Return the [x, y] coordinate for the center point of the cell that contains the specified text.  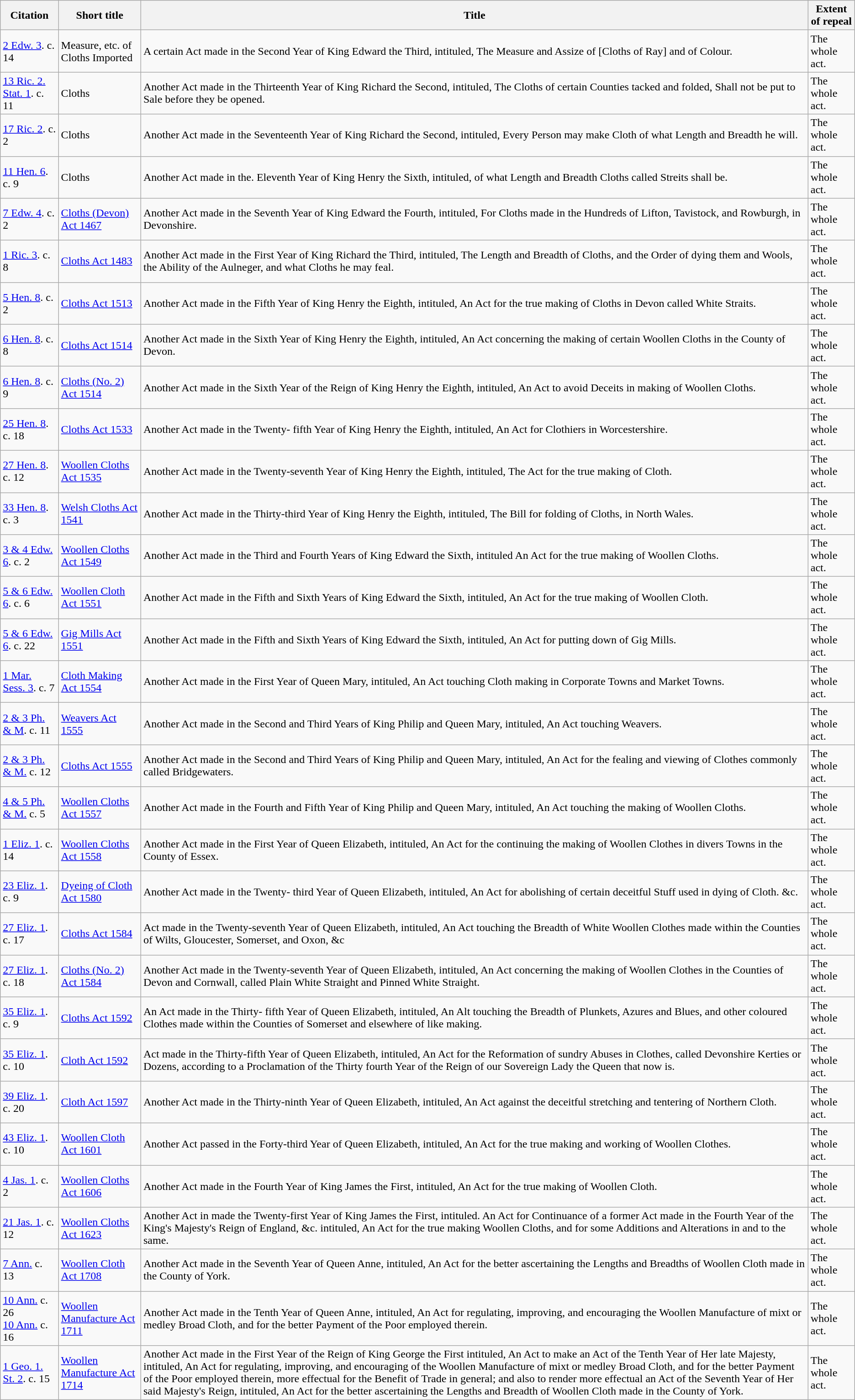
1 Ric. 3. c. 8 [29, 261]
Another Act made in the Thirty-third Year of King Henry the Eighth, intituled, The Bill for folding of Cloths, in North Wales. [474, 513]
Cloth Act 1597 [100, 1102]
4 & 5 Ph. & M. c. 5 [29, 808]
Woollen Manufacture Act 1714 [100, 1373]
7 Edw. 4. c. 2 [29, 219]
35 Eliz. 1. c. 9 [29, 1018]
35 Eliz. 1. c. 10 [29, 1060]
1 Geo. 1. St. 2. c. 15 [29, 1373]
5 Hen. 8. c. 2 [29, 303]
6 Hen. 8. c. 9 [29, 387]
10 Ann. c. 2610 Ann. c. 16 [29, 1319]
Another Act passed in the Forty-third Year of Queen Elizabeth, intituled, An Act for the true making and working of Woollen Clothes. [474, 1144]
Woollen Cloths Act 1558 [100, 850]
1 Eliz. 1. c. 14 [29, 850]
13 Ric. 2. Stat. 1. c. 11 [29, 93]
2 & 3 Ph. & M. c. 11 [29, 724]
Woollen Cloth Act 1708 [100, 1270]
Cloths Act 1533 [100, 429]
Cloths Act 1592 [100, 1018]
Woollen Cloths Act 1623 [100, 1228]
Another Act made in the Sixth Year of the Reign of King Henry the Eighth, intituled, An Act to avoid Deceits in making of Woollen Cloths. [474, 387]
Another Act made in the Fifth and Sixth Years of King Edward the Sixth, intituled, An Act for putting down of Gig Mills. [474, 640]
Citation [29, 16]
Another Act made in the Twenty- fifth Year of King Henry the Eighth, intituled, An Act for Clothiers in Worcestershire. [474, 429]
17 Ric. 2. c. 2 [29, 135]
Gig Mills Act 1551 [100, 640]
Cloths Act 1514 [100, 345]
Another Act made in the Fifth and Sixth Years of King Edward the Sixth, intituled, An Act for the true making of Woollen Cloth. [474, 598]
23 Eliz. 1. c. 9 [29, 892]
Cloths Act 1513 [100, 303]
Woollen Cloth Act 1551 [100, 598]
Cloths (No. 2) Act 1514 [100, 387]
Woollen Cloths Act 1549 [100, 556]
Extent of repeal [831, 16]
27 Eliz. 1. c. 17 [29, 934]
5 & 6 Edw. 6. c. 6 [29, 598]
27 Hen. 8. c. 12 [29, 471]
6 Hen. 8. c. 8 [29, 345]
Another Act made in the Third and Fourth Years of King Edward the Sixth, intituled An Act for the true making of Woollen Cloths. [474, 556]
Cloths Act 1555 [100, 766]
Another Act made in the Fifth Year of King Henry the Eighth, intituled, An Act for the true making of Cloths in Devon called White Straits. [474, 303]
Short title [100, 16]
Woollen Cloths Act 1557 [100, 808]
Cloths Act 1483 [100, 261]
7 Ann. c. 13 [29, 1270]
Another Act made in the First Year of Queen Mary, intituled, An Act touching Cloth making in Corporate Towns and Market Towns. [474, 682]
2 & 3 Ph. & M. c. 12 [29, 766]
Cloths (No. 2) Act 1584 [100, 976]
Woollen Cloths Act 1535 [100, 471]
21 Jas. 1. c. 12 [29, 1228]
Woollen Cloths Act 1606 [100, 1186]
Another Act made in the Thirty-ninth Year of Queen Elizabeth, intituled, An Act against the deceitful stretching and tentering of Northern Cloth. [474, 1102]
Dyeing of Cloth Act 1580 [100, 892]
33 Hen. 8. c. 3 [29, 513]
1 Mar. Sess. 3. c. 7 [29, 682]
Woollen Cloth Act 1601 [100, 1144]
39 Eliz. 1. c. 20 [29, 1102]
25 Hen. 8. c. 18 [29, 429]
Cloths (Devon) Act 1467 [100, 219]
Another Act made in the Seventeenth Year of King Richard the Second, intituled, Every Person may make Cloth of what Length and Breadth he will. [474, 135]
Weavers Act 1555 [100, 724]
4 Jas. 1. c. 2 [29, 1186]
3 & 4 Edw. 6. c. 2 [29, 556]
Another Act made in the Fourth and Fifth Year of King Philip and Queen Mary, intituled, An Act touching the making of Woollen Cloths. [474, 808]
Cloths Act 1584 [100, 934]
Another Act made in the Fourth Year of King James the First, intituled, An Act for the true making of Woollen Cloth. [474, 1186]
A certain Act made in the Second Year of King Edward the Third, intituled, The Measure and Assize of [Cloths of Ray] and of Colour. [474, 51]
Cloth Act 1592 [100, 1060]
Title [474, 16]
Cloth Making Act 1554 [100, 682]
Measure, etc. of Cloths Imported [100, 51]
Another Act made in the Second and Third Years of King Philip and Queen Mary, intituled, An Act touching Weavers. [474, 724]
11 Hen. 6. c. 9 [29, 177]
Woollen Manufacture Act 1711 [100, 1319]
2 Edw. 3. c. 14 [29, 51]
Another Act made in the Twenty-seventh Year of King Henry the Eighth, intituled, The Act for the true making of Cloth. [474, 471]
27 Eliz. 1. c. 18 [29, 976]
Another Act made in the. Eleventh Year of King Henry the Sixth, intituled, of what Length and Breadth Cloths called Streits shall be. [474, 177]
43 Eliz. 1. c. 10 [29, 1144]
Welsh Cloths Act 1541 [100, 513]
5 & 6 Edw. 6. c. 22 [29, 640]
